Output the (X, Y) coordinate of the center of the cell containing the given text.  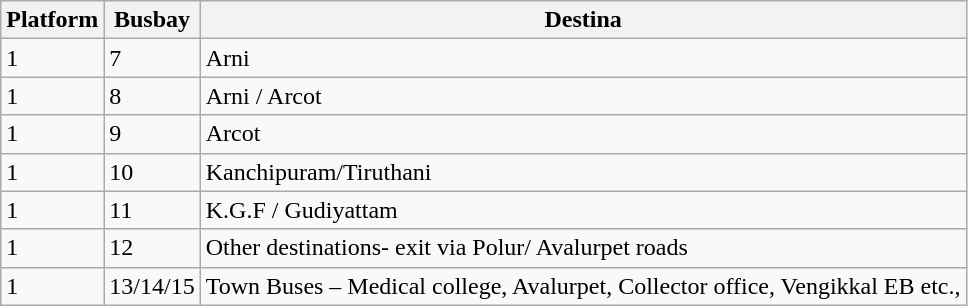
Other destinations- exit via Polur/ Avalurpet roads (583, 248)
7 (152, 58)
12 (152, 248)
11 (152, 210)
Platform (52, 20)
Arcot (583, 134)
9 (152, 134)
Kanchipuram/Tiruthani (583, 172)
K.G.F / Gudiyattam (583, 210)
Arni / Arcot (583, 96)
Town Buses – Medical college, Avalurpet, Collector office, Vengikkal EB etc., (583, 286)
10 (152, 172)
8 (152, 96)
Arni (583, 58)
Busbay (152, 20)
Destina (583, 20)
13/14/15 (152, 286)
